Output the (x, y) coordinate of the center of the cell containing the given text.  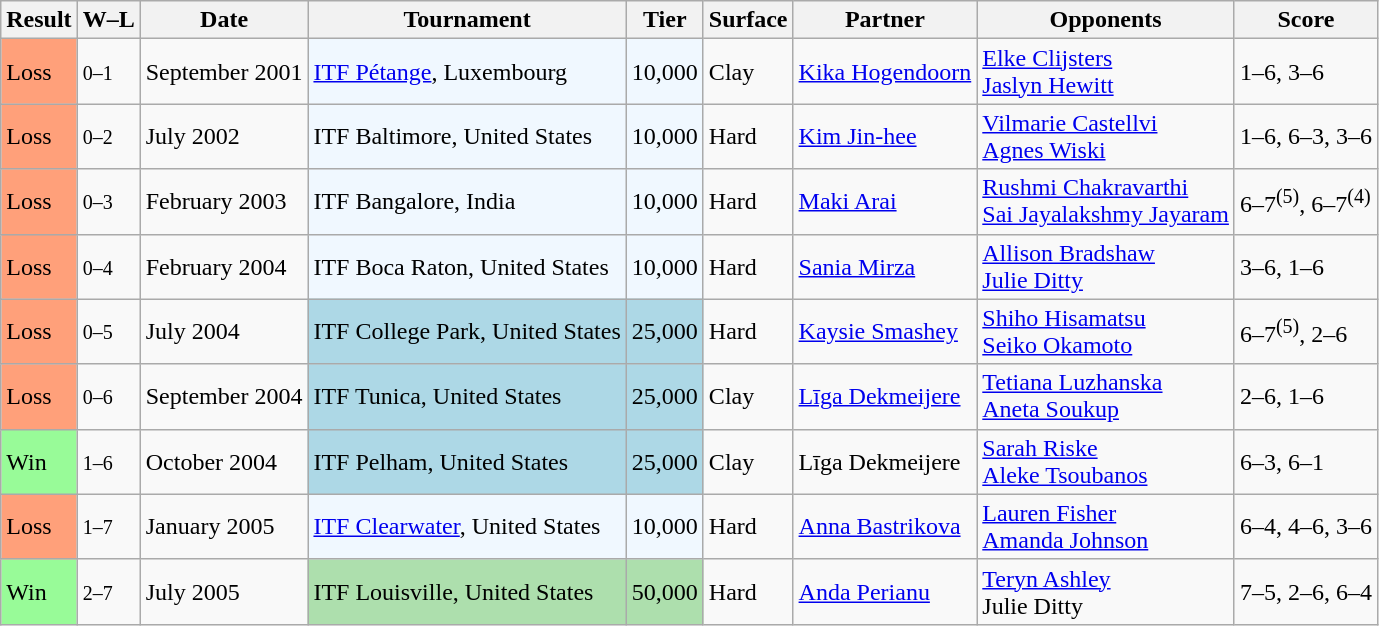
Maki Arai (885, 202)
6–4, 4–6, 3–6 (1306, 526)
October 2004 (224, 462)
3–6, 1–6 (1306, 266)
September 2001 (224, 72)
2–6, 1–6 (1306, 396)
2–7 (108, 592)
6–7(5), 2–6 (1306, 332)
Tier (664, 20)
Anna Bastrikova (885, 526)
Kim Jin-hee (885, 136)
Tournament (467, 20)
0–4 (108, 266)
Result (39, 20)
ITF Pétange, Luxembourg (467, 72)
6–7(5), 6–7(4) (1306, 202)
Elke Clijsters Jaslyn Hewitt (1106, 72)
ITF Boca Raton, United States (467, 266)
Sania Mirza (885, 266)
February 2004 (224, 266)
Kika Hogendoorn (885, 72)
Rushmi Chakravarthi Sai Jayalakshmy Jayaram (1106, 202)
July 2005 (224, 592)
6–3, 6–1 (1306, 462)
ITF College Park, United States (467, 332)
January 2005 (224, 526)
Shiho Hisamatsu Seiko Okamoto (1106, 332)
1–6 (108, 462)
Date (224, 20)
0–5 (108, 332)
0–1 (108, 72)
Kaysie Smashey (885, 332)
Lauren Fisher Amanda Johnson (1106, 526)
0–6 (108, 396)
Surface (748, 20)
1–6, 6–3, 3–6 (1306, 136)
July 2002 (224, 136)
ITF Pelham, United States (467, 462)
0–2 (108, 136)
ITF Bangalore, India (467, 202)
Tetiana Luzhanska Aneta Soukup (1106, 396)
ITF Clearwater, United States (467, 526)
ITF Baltimore, United States (467, 136)
February 2003 (224, 202)
W–L (108, 20)
Opponents (1106, 20)
Vilmarie Castellvi Agnes Wiski (1106, 136)
Partner (885, 20)
1–6, 3–6 (1306, 72)
1–7 (108, 526)
50,000 (664, 592)
September 2004 (224, 396)
Sarah Riske Aleke Tsoubanos (1106, 462)
Anda Perianu (885, 592)
0–3 (108, 202)
Score (1306, 20)
7–5, 2–6, 6–4 (1306, 592)
July 2004 (224, 332)
Teryn Ashley Julie Ditty (1106, 592)
Allison Bradshaw Julie Ditty (1106, 266)
ITF Louisville, United States (467, 592)
ITF Tunica, United States (467, 396)
